Scan for the cell matching the given text and deliver its (x, y) coordinate at center. 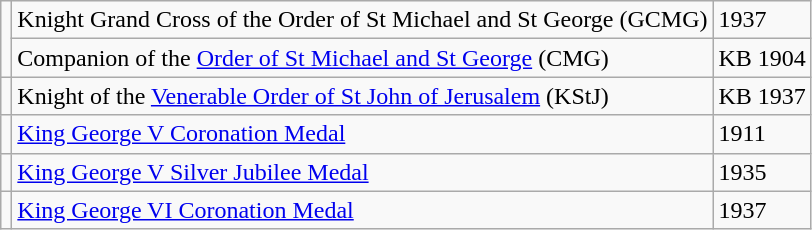
1935 (762, 172)
1911 (762, 134)
Knight Grand Cross of the Order of St Michael and St George (GCMG) (362, 20)
King George V Silver Jubilee Medal (362, 172)
Knight of the Venerable Order of St John of Jerusalem (KStJ) (362, 96)
KB 1937 (762, 96)
King George VI Coronation Medal (362, 210)
KB 1904 (762, 58)
Companion of the Order of St Michael and St George (CMG) (362, 58)
King George V Coronation Medal (362, 134)
